Identify which cell holds the provided text, then report its [X, Y] central coordinate. 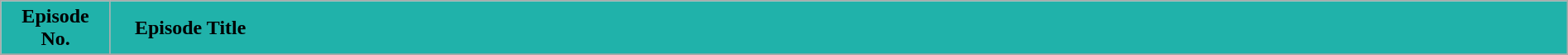
Episode No. [56, 28]
Episode Title [839, 28]
